Identify which cell holds the provided text, then report its [X, Y] central coordinate. 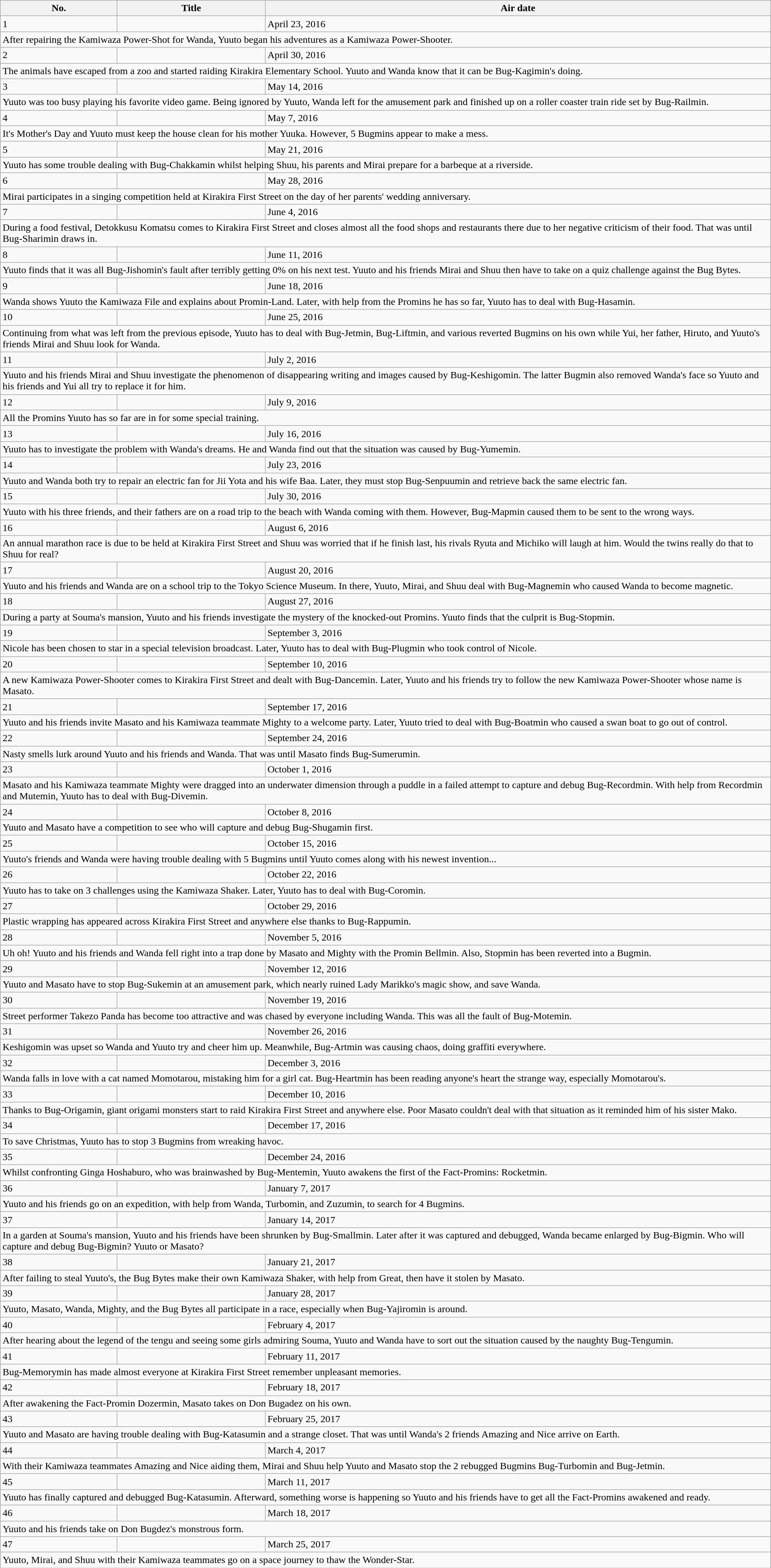
June 25, 2016 [518, 317]
July 2, 2016 [518, 360]
December 24, 2016 [518, 1157]
23 [59, 770]
February 25, 2017 [518, 1419]
It's Mother's Day and Yuuto must keep the house clean for his mother Yuuka. However, 5 Bugmins appear to make a mess. [385, 133]
Air date [518, 8]
21 [59, 707]
October 8, 2016 [518, 812]
The animals have escaped from a zoo and started raiding Kirakira Elementary School. Yuuto and Wanda know that it can be Bug-Kagimin's doing. [385, 71]
41 [59, 1356]
31 [59, 1032]
December 10, 2016 [518, 1094]
15 [59, 496]
30 [59, 1000]
40 [59, 1325]
August 27, 2016 [518, 601]
33 [59, 1094]
19 [59, 633]
Yuuto, Mirai, and Shuu with their Kamiwaza teammates go on a space journey to thaw the Wonder-Star. [385, 1560]
March 18, 2017 [518, 1513]
Yuuto and his friends take on Don Bugdez's monstrous form. [385, 1529]
Title [191, 8]
July 30, 2016 [518, 496]
29 [59, 969]
May 28, 2016 [518, 180]
November 26, 2016 [518, 1032]
9 [59, 286]
Yuuto and Masato have a competition to see who will capture and debug Bug-Shugamin first. [385, 828]
December 3, 2016 [518, 1063]
45 [59, 1481]
February 11, 2017 [518, 1356]
13 [59, 433]
42 [59, 1388]
After repairing the Kamiwaza Power-Shot for Wanda, Yuuto began his adventures as a Kamiwaza Power-Shooter. [385, 40]
December 17, 2016 [518, 1126]
10 [59, 317]
July 23, 2016 [518, 465]
September 17, 2016 [518, 707]
February 18, 2017 [518, 1388]
37 [59, 1219]
January 21, 2017 [518, 1262]
September 24, 2016 [518, 738]
After awakening the Fact-Promin Dozermin, Masato takes on Don Bugadez on his own. [385, 1403]
May 21, 2016 [518, 149]
No. [59, 8]
November 5, 2016 [518, 937]
After failing to steal Yuuto's, the Bug Bytes make their own Kamiwaza Shaker, with help from Great, then have it stolen by Masato. [385, 1278]
May 14, 2016 [518, 87]
Yuuto's friends and Wanda were having trouble dealing with 5 Bugmins until Yuuto comes along with his newest invention... [385, 859]
October 15, 2016 [518, 843]
25 [59, 843]
September 10, 2016 [518, 664]
January 28, 2017 [518, 1294]
47 [59, 1545]
2 [59, 55]
5 [59, 149]
26 [59, 875]
October 1, 2016 [518, 770]
12 [59, 402]
43 [59, 1419]
46 [59, 1513]
14 [59, 465]
35 [59, 1157]
January 7, 2017 [518, 1188]
27 [59, 906]
September 3, 2016 [518, 633]
34 [59, 1126]
June 4, 2016 [518, 212]
June 18, 2016 [518, 286]
4 [59, 118]
39 [59, 1294]
44 [59, 1450]
Yuuto has some trouble dealing with Bug-Chakkamin whilst helping Shuu, his parents and Mirai prepare for a barbeque at a riverside. [385, 165]
Street performer Takezo Panda has become too attractive and was chased by everyone including Wanda. This was all the fault of Bug-Motemin. [385, 1016]
8 [59, 255]
March 4, 2017 [518, 1450]
1 [59, 24]
Nicole has been chosen to star in a special television broadcast. Later, Yuuto has to deal with Bug-Plugmin who took control of Nicole. [385, 648]
November 19, 2016 [518, 1000]
July 9, 2016 [518, 402]
October 22, 2016 [518, 875]
Bug-Memorymin has made almost everyone at Kirakira First Street remember unpleasant memories. [385, 1372]
March 25, 2017 [518, 1545]
January 14, 2017 [518, 1219]
Plastic wrapping has appeared across Kirakira First Street and anywhere else thanks to Bug-Rappumin. [385, 922]
Nasty smells lurk around Yuuto and his friends and Wanda. That was until Masato finds Bug-Sumerumin. [385, 754]
July 16, 2016 [518, 433]
38 [59, 1262]
November 12, 2016 [518, 969]
3 [59, 87]
Whilst confronting Ginga Hoshaburo, who was brainwashed by Bug-Mentemin, Yuuto awakens the first of the Fact-Promins: Rocketmin. [385, 1172]
August 6, 2016 [518, 528]
To save Christmas, Yuuto has to stop 3 Bugmins from wreaking havoc. [385, 1141]
6 [59, 180]
11 [59, 360]
36 [59, 1188]
April 23, 2016 [518, 24]
August 20, 2016 [518, 570]
32 [59, 1063]
February 4, 2017 [518, 1325]
7 [59, 212]
Yuuto has to take on 3 challenges using the Kamiwaza Shaker. Later, Yuuto has to deal with Bug-Coromin. [385, 890]
Mirai participates in a singing competition held at Kirakira First Street on the day of her parents' wedding anniversary. [385, 197]
16 [59, 528]
18 [59, 601]
April 30, 2016 [518, 55]
24 [59, 812]
28 [59, 937]
October 29, 2016 [518, 906]
Yuuto and Masato have to stop Bug-Sukemin at an amusement park, which nearly ruined Lady Marikko's magic show, and save Wanda. [385, 984]
20 [59, 664]
Keshigomin was upset so Wanda and Yuuto try and cheer him up. Meanwhile, Bug-Artmin was causing chaos, doing graffiti everywhere. [385, 1047]
All the Promins Yuuto has so far are in for some special training. [385, 418]
May 7, 2016 [518, 118]
March 11, 2017 [518, 1481]
June 11, 2016 [518, 255]
22 [59, 738]
17 [59, 570]
Yuuto and his friends go on an expedition, with help from Wanda, Turbomin, and Zuzumin, to search for 4 Bugmins. [385, 1204]
Yuuto has to investigate the problem with Wanda's dreams. He and Wanda find out that the situation was caused by Bug-Yumemin. [385, 449]
Yuuto, Masato, Wanda, Mighty, and the Bug Bytes all participate in a race, especially when Bug-Yajiromin is around. [385, 1309]
